Search for the cell housing the specified text and yield its (X, Y) center coordinate. 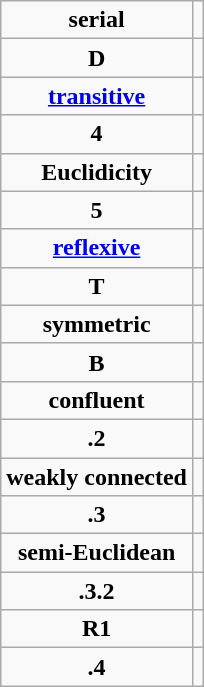
.4 (97, 667)
transitive (97, 96)
5 (97, 210)
Euclidicity (97, 172)
D (97, 58)
B (97, 362)
serial (97, 20)
4 (97, 134)
semi-Euclidean (97, 553)
symmetric (97, 324)
.2 (97, 438)
.3.2 (97, 591)
weakly connected (97, 477)
R1 (97, 629)
T (97, 286)
reflexive (97, 248)
confluent (97, 400)
.3 (97, 515)
